Find where the given text appears and provide that cell's center as (x, y) coordinate. 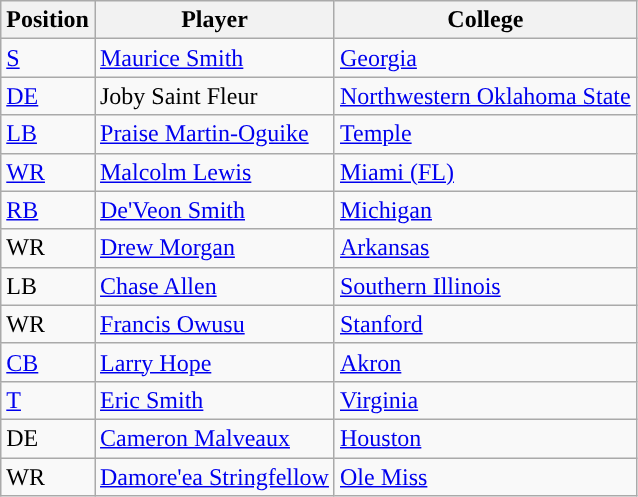
Northwestern Oklahoma State (485, 96)
Ole Miss (485, 477)
Joby Saint Fleur (214, 96)
College (485, 20)
Francis Owusu (214, 324)
Georgia (485, 58)
Malcolm Lewis (214, 172)
Southern Illinois (485, 286)
Temple (485, 134)
RB (48, 210)
Damore'ea Stringfellow (214, 477)
Virginia (485, 400)
Michigan (485, 210)
Eric Smith (214, 400)
Stanford (485, 324)
De'Veon Smith (214, 210)
Arkansas (485, 248)
CB (48, 362)
Cameron Malveaux (214, 438)
Chase Allen (214, 286)
Praise Martin-Oguike (214, 134)
Player (214, 20)
Houston (485, 438)
Akron (485, 362)
Maurice Smith (214, 58)
S (48, 58)
T (48, 400)
Larry Hope (214, 362)
Miami (FL) (485, 172)
Drew Morgan (214, 248)
Position (48, 20)
